Extract the (X, Y) coordinate from the center of the cell holding the provided text.  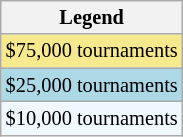
$75,000 tournaments (92, 51)
$10,000 tournaments (92, 118)
$25,000 tournaments (92, 85)
Legend (92, 17)
